Find where the given text appears and provide that cell's center as [X, Y] coordinate. 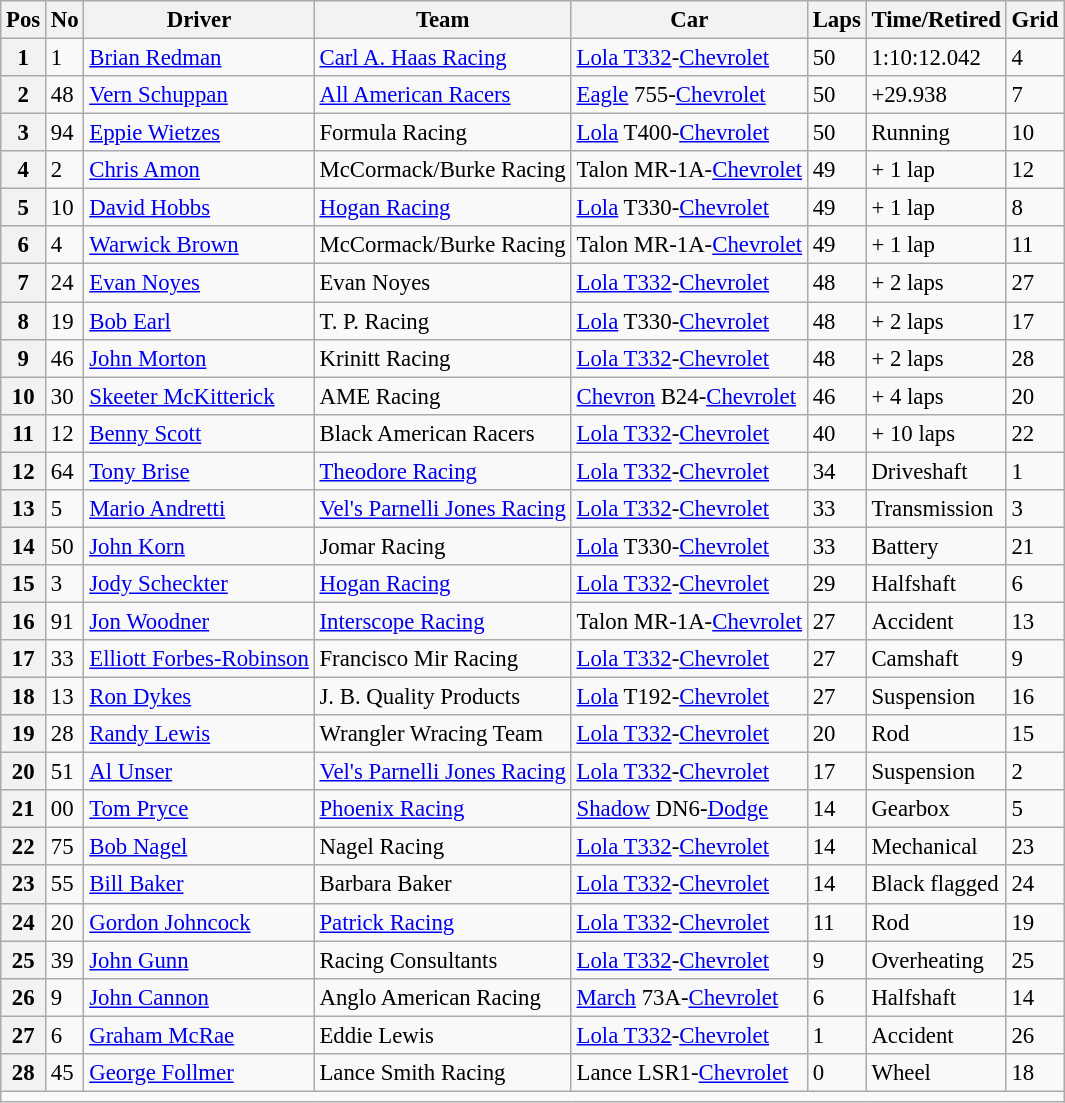
91 [65, 621]
Mechanical [936, 847]
Transmission [936, 509]
51 [65, 772]
No [65, 20]
Gordon Johncock [199, 922]
Lance LSR1-Chevrolet [689, 1073]
Patrick Racing [442, 922]
Interscope Racing [442, 621]
40 [836, 433]
Pos [24, 20]
Laps [836, 20]
Eppie Wietzes [199, 133]
Black American Racers [442, 433]
All American Racers [442, 95]
John Morton [199, 358]
Tom Pryce [199, 809]
Running [936, 133]
Phoenix Racing [442, 809]
Anglo American Racing [442, 997]
34 [836, 471]
Carl A. Haas Racing [442, 58]
94 [65, 133]
John Cannon [199, 997]
Chris Amon [199, 170]
Vern Schuppan [199, 95]
39 [65, 960]
Brian Redman [199, 58]
Tony Brise [199, 471]
Bill Baker [199, 885]
Chevron B24-Chevrolet [689, 396]
Formula Racing [442, 133]
75 [65, 847]
George Follmer [199, 1073]
Jon Woodner [199, 621]
Barbara Baker [442, 885]
J. B. Quality Products [442, 697]
0 [836, 1073]
Theodore Racing [442, 471]
John Korn [199, 546]
Overheating [936, 960]
Bob Nagel [199, 847]
Jomar Racing [442, 546]
Benny Scott [199, 433]
T. P. Racing [442, 321]
John Gunn [199, 960]
45 [65, 1073]
Eddie Lewis [442, 1035]
Warwick Brown [199, 245]
Elliott Forbes-Robinson [199, 659]
Eagle 755-Chevrolet [689, 95]
+29.938 [936, 95]
64 [65, 471]
+ 4 laps [936, 396]
Lola T192-Chevrolet [689, 697]
Shadow DN6-Dodge [689, 809]
Nagel Racing [442, 847]
Battery [936, 546]
30 [65, 396]
Francisco Mir Racing [442, 659]
Driver [199, 20]
Black flagged [936, 885]
Driveshaft [936, 471]
Camshaft [936, 659]
Randy Lewis [199, 734]
Ron Dykes [199, 697]
Al Unser [199, 772]
Jody Scheckter [199, 584]
Krinitt Racing [442, 358]
+ 10 laps [936, 433]
55 [65, 885]
Grid [1034, 20]
Lola T400-Chevrolet [689, 133]
Bob Earl [199, 321]
Lance Smith Racing [442, 1073]
Wheel [936, 1073]
Wrangler Wracing Team [442, 734]
David Hobbs [199, 208]
Graham McRae [199, 1035]
00 [65, 809]
Time/Retired [936, 20]
Skeeter McKitterick [199, 396]
AME Racing [442, 396]
Car [689, 20]
29 [836, 584]
Mario Andretti [199, 509]
March 73A-Chevrolet [689, 997]
Team [442, 20]
Gearbox [936, 809]
Racing Consultants [442, 960]
1:10:12.042 [936, 58]
